Return [X, Y] of the center of cell containing provided text 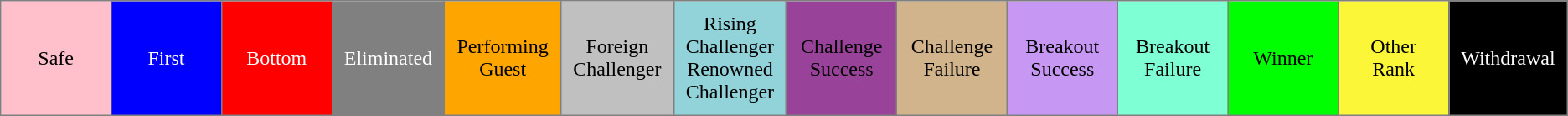
Breakout Success [1062, 58]
Foreign Challenger [616, 58]
Performing Guest [503, 58]
Other Rank [1394, 58]
Challenge Success [842, 58]
Safe [56, 58]
Challenge Failure [952, 58]
Eliminated [389, 58]
Rising Challenger Renowned Challenger [730, 58]
Winner [1283, 58]
Withdrawal [1509, 58]
First [167, 58]
Breakout Failure [1173, 58]
Bottom [276, 58]
